For the text-containing cell, return its midpoint in [X, Y] coordinate format. 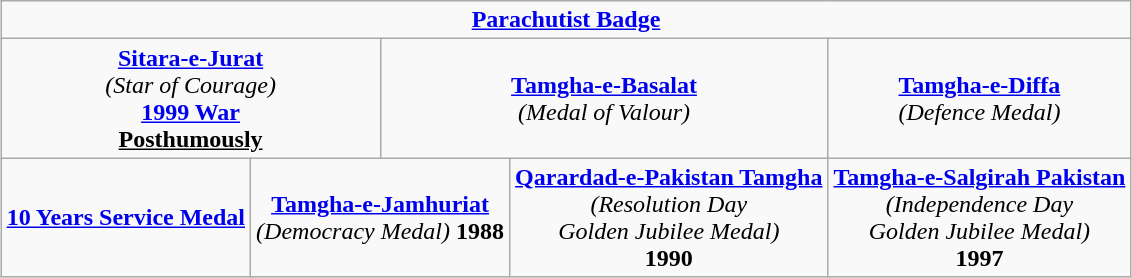
Tamgha-e-Basalat(Medal of Valour) [604, 98]
10 Years Service Medal [126, 218]
Sitara-e-Jurat(Star of Courage)1999 WarPosthumously [190, 98]
Tamgha-e-Salgirah Pakistan(Independence DayGolden Jubilee Medal)1997 [980, 218]
Tamgha-e-Jamhuriat(Democracy Medal) 1988 [380, 218]
Parachutist Badge [566, 20]
Qarardad-e-Pakistan Tamgha(Resolution DayGolden Jubilee Medal)1990 [669, 218]
Tamgha-e-Diffa(Defence Medal) [980, 98]
